Output the [x, y] coordinate of the center of the cell containing the given text.  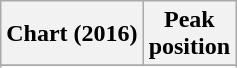
Chart (2016) [72, 34]
Peakposition [189, 34]
